Locate the cell with the specified text and output its (X, Y) center coordinate. 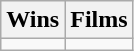
Wins (33, 20)
Films (99, 20)
